Capture the cell that displays the provided text and extract its (x, y) central coordinate. 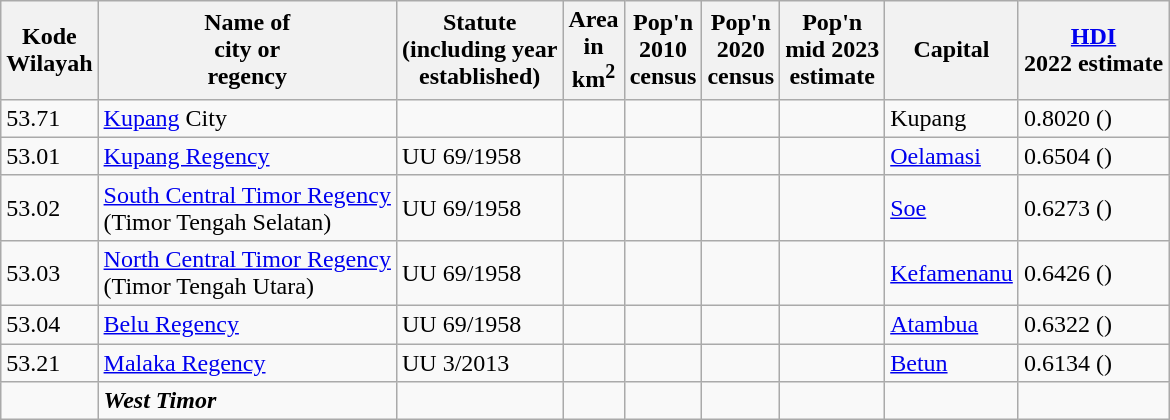
53.21 (50, 363)
Malaka Regency (247, 363)
0.6504 () (1093, 156)
South Central Timor Regency(Timor Tengah Selatan) (247, 208)
Capital (952, 50)
Name ofcity orregency (247, 50)
Betun (952, 363)
Kupang (952, 118)
53.71 (50, 118)
HDI2022 estimate (1093, 50)
0.6322 () (1093, 325)
Kefamenanu (952, 272)
Belu Regency (247, 325)
North Central Timor Regency(Timor Tengah Utara) (247, 272)
0.6273 () (1093, 208)
53.03 (50, 272)
0.6426 () (1093, 272)
West Timor (247, 401)
UU 3/2013 (479, 363)
Kupang City (247, 118)
Atambua (952, 325)
Statute (including year established) (479, 50)
Pop'n mid 2023 estimate (832, 50)
Pop'n 2010 census (663, 50)
Areainkm2 (594, 50)
53.01 (50, 156)
53.02 (50, 208)
0.6134 () (1093, 363)
Oelamasi (952, 156)
Kupang Regency (247, 156)
Soe (952, 208)
53.04 (50, 325)
Pop'n 2020 census (741, 50)
Kode Wilayah (50, 50)
0.8020 () (1093, 118)
